Detect which cell encompasses the target text, then output its (X, Y) center coordinate. 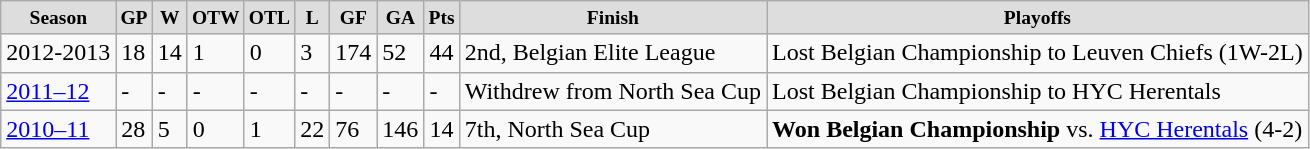
GP (134, 18)
52 (400, 53)
22 (312, 129)
5 (170, 129)
7th, North Sea Cup (612, 129)
Season (58, 18)
44 (442, 53)
L (312, 18)
Lost Belgian Championship to Leuven Chiefs (1W-2L) (1038, 53)
GF (354, 18)
Finish (612, 18)
OTW (216, 18)
2011–12 (58, 91)
Lost Belgian Championship to HYC Herentals (1038, 91)
2nd, Belgian Elite League (612, 53)
GA (400, 18)
3 (312, 53)
OTL (269, 18)
Won Belgian Championship vs. HYC Herentals (4-2) (1038, 129)
2010–11 (58, 129)
Playoffs (1038, 18)
174 (354, 53)
28 (134, 129)
2012-2013 (58, 53)
76 (354, 129)
Pts (442, 18)
146 (400, 129)
Withdrew from North Sea Cup (612, 91)
W (170, 18)
18 (134, 53)
